Return (X, Y) of the center of cell containing provided text 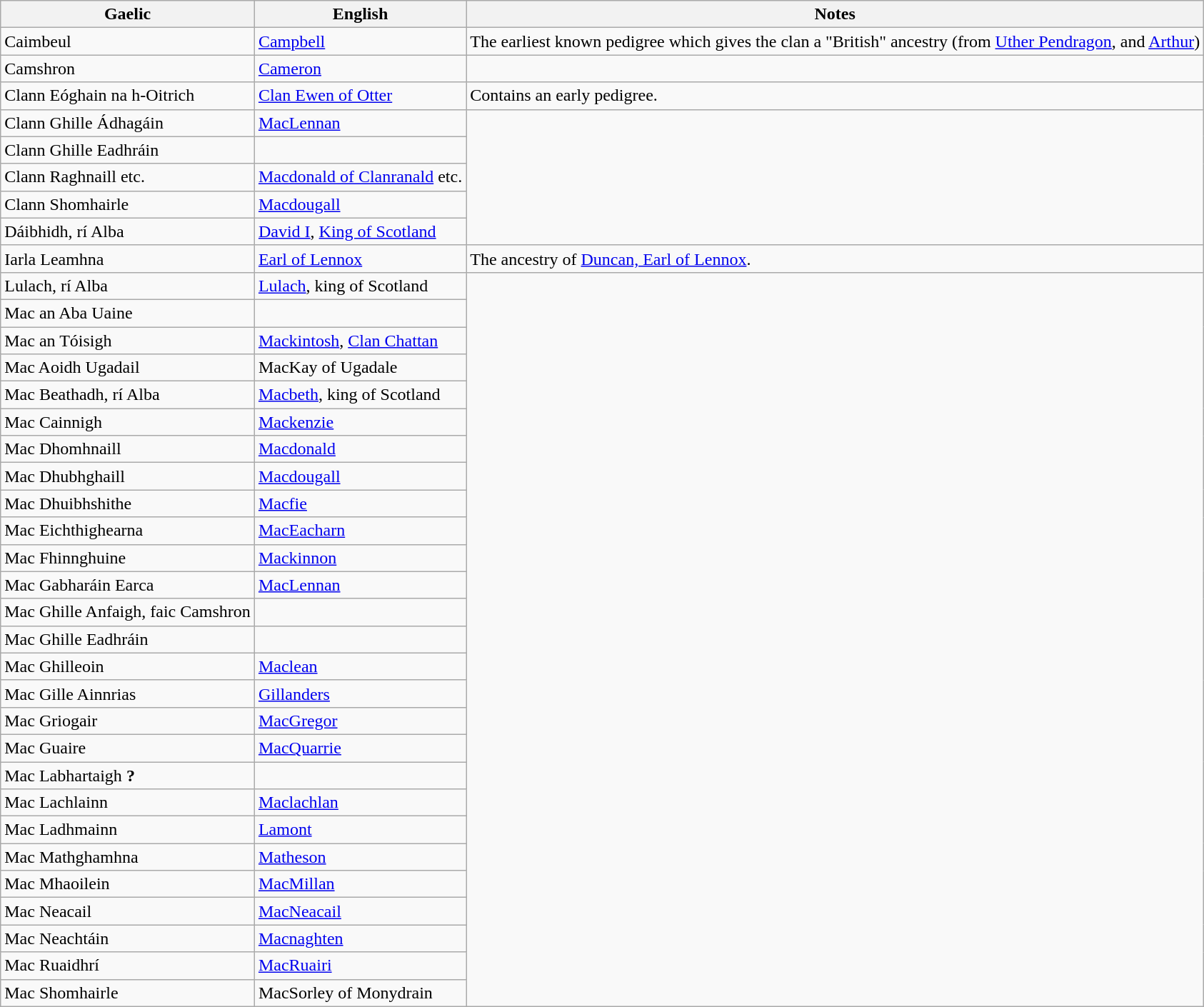
Macdonald of Clanranald etc. (360, 177)
Gaelic (128, 14)
Mac Gabharáin Earca (128, 585)
Earl of Lennox (360, 259)
Mac Mhaoilein (128, 884)
MacNeacail (360, 911)
The ancestry of Duncan, Earl of Lennox. (836, 259)
Mac Aoidh Ugadail (128, 368)
The earliest known pedigree which gives the clan a "British" ancestry (from Uther Pendragon, and Arthur) (836, 41)
Maclachlan (360, 803)
Mac Dhuibhshithe (128, 503)
Clann Ghille Eadhráin (128, 150)
Clann Shomhairle (128, 204)
MacRuairi (360, 966)
MacKay of Ugadale (360, 368)
Campbell (360, 41)
Lamont (360, 830)
Mac Fhinnghuine (128, 558)
Mac Beathadh, rí Alba (128, 395)
Mac Labhartaigh ? (128, 775)
Mac Ghille Eadhráin (128, 639)
English (360, 14)
MacGregor (360, 721)
Mac Guaire (128, 748)
Macdonald (360, 449)
Mac Mathghamhna (128, 857)
MacQuarrie (360, 748)
Matheson (360, 857)
David I, King of Scotland (360, 231)
Mackinnon (360, 558)
Mac Cainnigh (128, 422)
Mac Shomhairle (128, 993)
Lulach, rí Alba (128, 286)
MacSorley of Monydrain (360, 993)
Clann Raghnaill etc. (128, 177)
Macbeth, king of Scotland (360, 395)
Mac Ghilleoin (128, 666)
Clann Eóghain na h-Oitrich (128, 96)
Camshron (128, 69)
Mackintosh, Clan Chattan (360, 341)
Mac Gille Ainnrias (128, 693)
Gillanders (360, 693)
MacEacharn (360, 531)
Mac Neacail (128, 911)
Dáibhidh, rí Alba (128, 231)
Mackenzie (360, 422)
Notes (836, 14)
Mac Griogair (128, 721)
Maclean (360, 666)
Macnaghten (360, 938)
Lulach, king of Scotland (360, 286)
Clan Ewen of Otter (360, 96)
Contains an early pedigree. (836, 96)
Mac Ghille Anfaigh, faic Camshron (128, 612)
Iarla Leamhna (128, 259)
Cameron (360, 69)
Mac Neachtáin (128, 938)
Clann Ghille Ádhagáin (128, 123)
Caimbeul (128, 41)
Mac Lachlainn (128, 803)
Mac Dhomhnaill (128, 449)
Mac Ruaidhrí (128, 966)
MacMillan (360, 884)
Mac an Aba Uaine (128, 313)
Mac an Tóisigh (128, 341)
Mac Eichthighearna (128, 531)
Mac Dhubhghaill (128, 476)
Macfie (360, 503)
Mac Ladhmainn (128, 830)
